Extract the [X, Y] coordinate from the center of the cell holding the provided text.  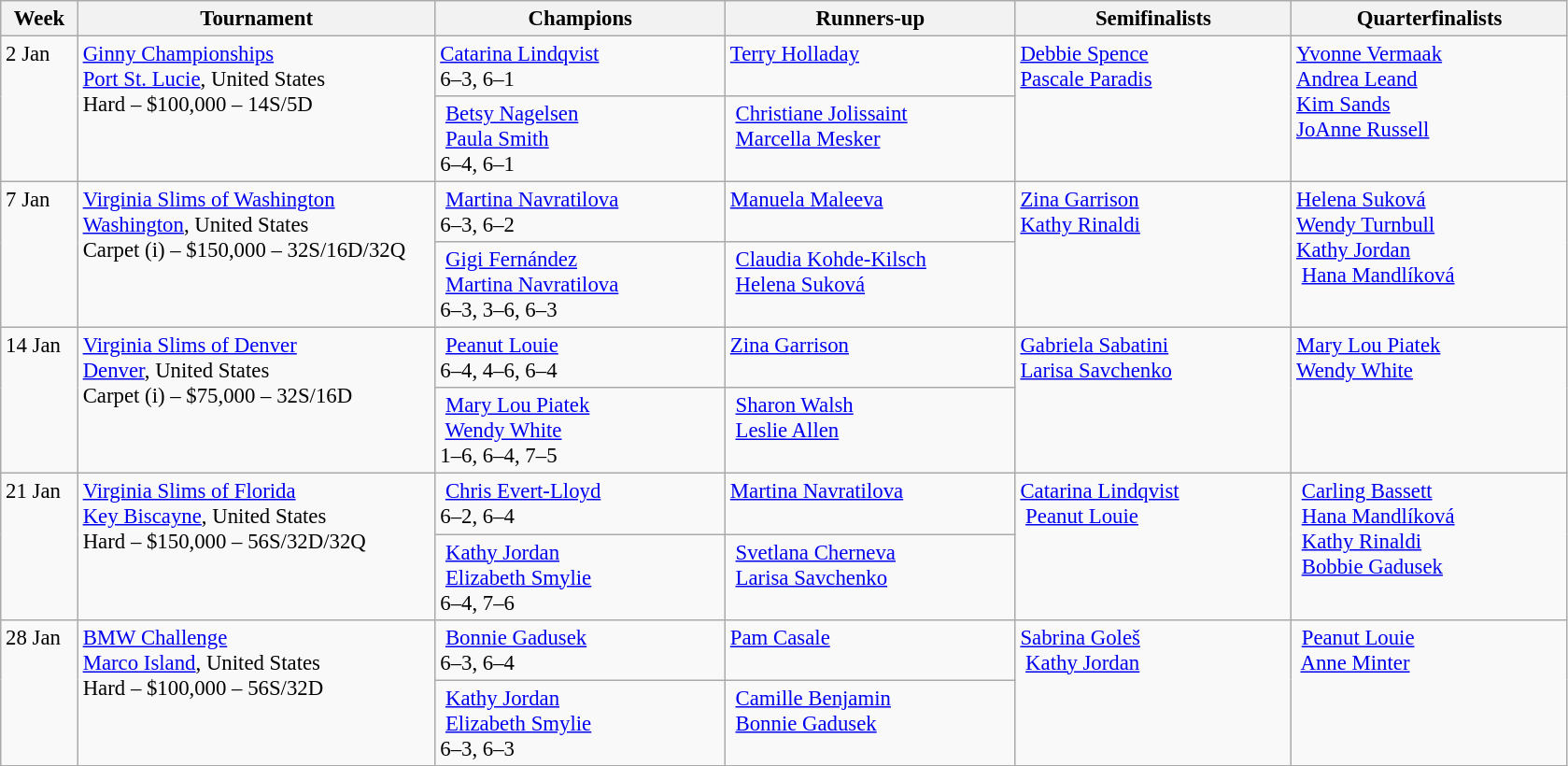
Sharon Walsh Leslie Allen [870, 432]
Tournament [256, 19]
Peanut Louie6–4, 4–6, 6–4 [581, 359]
Mary Lou Piatek Wendy White1–6, 6–4, 7–5 [581, 432]
Zina Garrison [870, 359]
Sabrina Goleš Kathy Jordan [1153, 692]
Kathy Jordan Elizabeth Smylie 6–4, 7–6 [581, 577]
Helena Suková Wendy Turnbull Kathy Jordan Hana Mandlíková [1430, 255]
Quarterfinalists [1430, 19]
Manuela Maleeva [870, 213]
Virginia Slims of Florida Key Biscayne, United StatesHard – $150,000 – 56S/32D/32Q [256, 546]
28 Jan [39, 692]
Catarina Lindqvist Peanut Louie [1153, 546]
Carling Bassett Hana Mandlíková Kathy Rinaldi Bobbie Gadusek [1430, 546]
BMW Challenge Marco Island, United StatesHard – $100,000 – 56S/32D [256, 692]
Virginia Slims of Denver Denver, United StatesCarpet (i) – $75,000 – 32S/16D [256, 401]
Bonnie Gadusek6–3, 6–4 [581, 650]
Martina Navratilova [870, 504]
Camille Benjamin Bonnie Gadusek [870, 723]
Zina Garrison Kathy Rinaldi [1153, 255]
Terry Holladay [870, 67]
Chris Evert-Lloyd6–2, 6–4 [581, 504]
Runners-up [870, 19]
Debbie Spence Pascale Paradis [1153, 109]
Svetlana Cherneva Larisa Savchenko [870, 577]
21 Jan [39, 546]
Claudia Kohde-Kilsch Helena Suková [870, 285]
Gabriela Sabatini Larisa Savchenko [1153, 401]
Pam Casale [870, 650]
Ginny Championships Port St. Lucie, United StatesHard – $100,000 – 14S/5D [256, 109]
Yvonne Vermaak Andrea Leand Kim Sands JoAnne Russell [1430, 109]
Betsy Nagelsen Paula Smith6–4, 6–1 [581, 139]
2 Jan [39, 109]
Catarina Lindqvist6–3, 6–1 [581, 67]
Champions [581, 19]
7 Jan [39, 255]
Mary Lou Piatek Wendy White [1430, 401]
Christiane Jolissaint Marcella Mesker [870, 139]
Week [39, 19]
Semifinalists [1153, 19]
Gigi Fernández Martina Navratilova6–3, 3–6, 6–3 [581, 285]
Kathy Jordan Elizabeth Smylie 6–3, 6–3 [581, 723]
Virginia Slims of Washington Washington, United StatesCarpet (i) – $150,000 – 32S/16D/32Q [256, 255]
Peanut Louie Anne Minter [1430, 692]
14 Jan [39, 401]
Martina Navratilova6–3, 6–2 [581, 213]
